Scan for the cell matching the given text and deliver its [X, Y] coordinate at center. 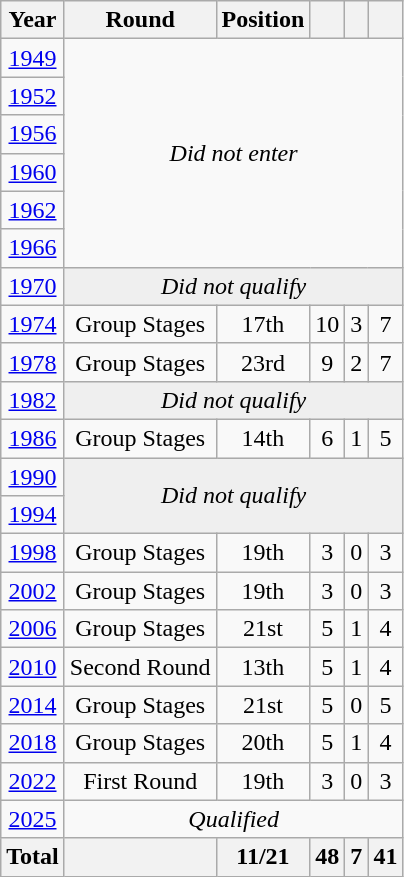
14th [263, 438]
10 [328, 324]
23rd [263, 362]
1966 [33, 248]
41 [386, 857]
2018 [33, 743]
Total [33, 857]
17th [263, 324]
1994 [33, 515]
Second Round [140, 667]
Year [33, 20]
1990 [33, 477]
2 [356, 362]
Did not enter [234, 153]
20th [263, 743]
48 [328, 857]
1982 [33, 400]
1949 [33, 58]
1998 [33, 553]
1986 [33, 438]
2025 [33, 819]
Round [140, 20]
1956 [33, 134]
First Round [140, 781]
6 [328, 438]
1960 [33, 172]
9 [328, 362]
2002 [33, 591]
13th [263, 667]
1962 [33, 210]
1970 [33, 286]
Qualified [234, 819]
2006 [33, 629]
11/21 [263, 857]
2014 [33, 705]
2010 [33, 667]
Position [263, 20]
1978 [33, 362]
2022 [33, 781]
1974 [33, 324]
1952 [33, 96]
